Find where the given text appears and provide that cell's center as (X, Y) coordinate. 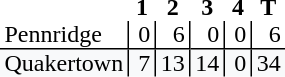
7 (142, 63)
34 (268, 63)
14 (207, 63)
13 (172, 63)
Pennridge (64, 35)
Quakertown (64, 63)
